Return the (X, Y) coordinate for the center point of the cell that contains the specified text.  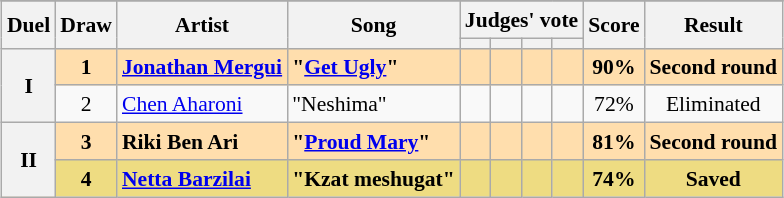
Judges' vote (522, 20)
Chen Aharoni (202, 104)
"Get Ugly" (374, 66)
3 (86, 142)
74% (614, 178)
72% (614, 104)
1 (86, 66)
"Kzat meshugat" (374, 178)
I (28, 85)
Artist (202, 24)
Jonathan Mergui (202, 66)
Result (714, 24)
Score (614, 24)
4 (86, 178)
Draw (86, 24)
2 (86, 104)
90% (614, 66)
Eliminated (714, 104)
Netta Barzilai (202, 178)
Saved (714, 178)
Song (374, 24)
Riki Ben Ari (202, 142)
"Proud Mary" (374, 142)
81% (614, 142)
"Neshima" (374, 104)
Duel (28, 24)
II (28, 160)
